Return the [X, Y] coordinate for the center point of the cell that contains the specified text.  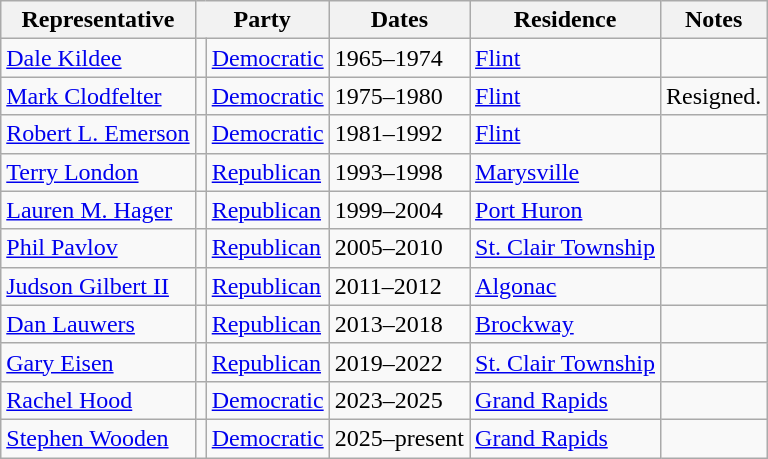
Brockway [566, 324]
2023–2025 [399, 400]
1975–1980 [399, 96]
2013–2018 [399, 324]
Mark Clodfelter [98, 96]
Residence [566, 20]
Judson Gilbert II [98, 286]
2019–2022 [399, 362]
Resigned. [714, 96]
Dates [399, 20]
2005–2010 [399, 248]
Lauren M. Hager [98, 210]
Gary Eisen [98, 362]
Representative [98, 20]
2025–present [399, 438]
1965–1974 [399, 58]
1999–2004 [399, 210]
Phil Pavlov [98, 248]
Party [262, 20]
2011–2012 [399, 286]
Marysville [566, 172]
Rachel Hood [98, 400]
1981–1992 [399, 134]
Notes [714, 20]
Robert L. Emerson [98, 134]
Port Huron [566, 210]
Algonac [566, 286]
Stephen Wooden [98, 438]
Terry London [98, 172]
1993–1998 [399, 172]
Dan Lauwers [98, 324]
Dale Kildee [98, 58]
